Output the [X, Y] coordinate of the center of the cell containing the given text.  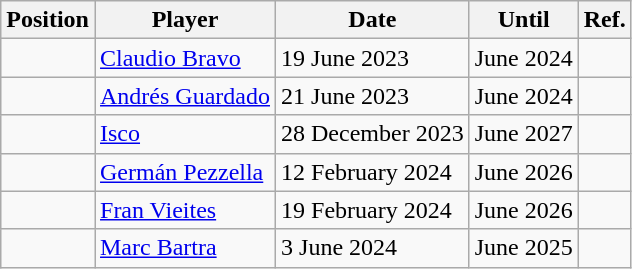
Date [373, 20]
3 June 2024 [373, 248]
Isco [184, 134]
Claudio Bravo [184, 58]
Ref. [604, 20]
Germán Pezzella [184, 172]
Andrés Guardado [184, 96]
Position [48, 20]
19 February 2024 [373, 210]
Marc Bartra [184, 248]
21 June 2023 [373, 96]
June 2027 [524, 134]
Until [524, 20]
12 February 2024 [373, 172]
19 June 2023 [373, 58]
Player [184, 20]
June 2025 [524, 248]
28 December 2023 [373, 134]
Fran Vieites [184, 210]
